Pinpoint the cell where the given text exists, returning its (X, Y) midpoint coordinate. 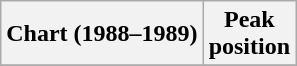
Chart (1988–1989) (102, 34)
Peakposition (249, 34)
